Determine the (X, Y) coordinate at the center of the cell enclosing the given text.  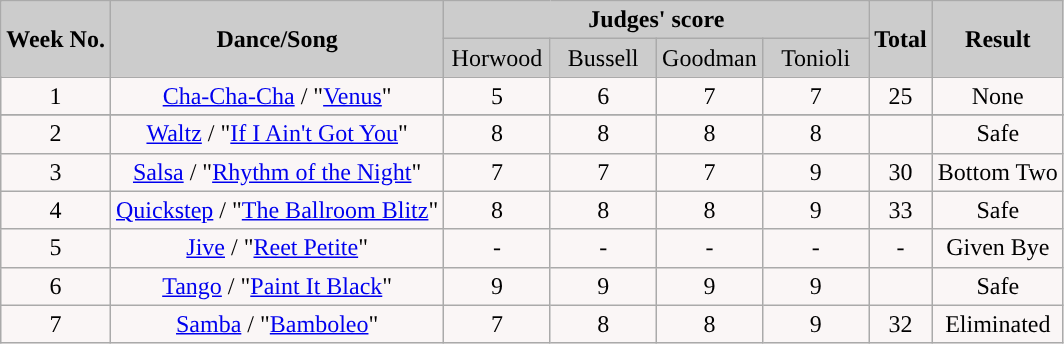
Salsa / "Rhythm of the Night" (276, 172)
30 (901, 172)
33 (901, 210)
Tonioli (816, 58)
3 (56, 172)
Eliminated (998, 324)
2 (56, 134)
Waltz / "If I Ain't Got You" (276, 134)
25 (901, 96)
1 (56, 96)
Jive / "Reet Petite" (276, 248)
Quickstep / "The Ballroom Blitz" (276, 210)
Tango / "Paint It Black" (276, 286)
32 (901, 324)
Dance/Song (276, 39)
Horwood (497, 58)
Samba / "Bamboleo" (276, 324)
4 (56, 210)
Cha-Cha-Cha / "Venus" (276, 96)
Result (998, 39)
Bussell (603, 58)
Given Bye (998, 248)
Goodman (709, 58)
Week No. (56, 39)
Total (901, 39)
Judges' score (656, 20)
None (998, 96)
Bottom Two (998, 172)
